Locate the cell with the specified text and output its [X, Y] center coordinate. 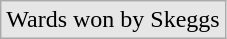
Wards won by Skeggs [113, 20]
